Pinpoint the cell where the given text exists, returning its (x, y) midpoint coordinate. 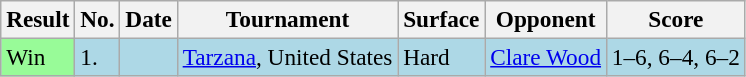
Tarzana, United States (287, 57)
Win (38, 57)
1. (98, 57)
Opponent (546, 19)
Surface (442, 19)
Hard (442, 57)
Clare Wood (546, 57)
1–6, 6–4, 6–2 (676, 57)
No. (98, 19)
Tournament (287, 19)
Score (676, 19)
Date (148, 19)
Result (38, 19)
